Locate the cell with the specified text and output its [X, Y] center coordinate. 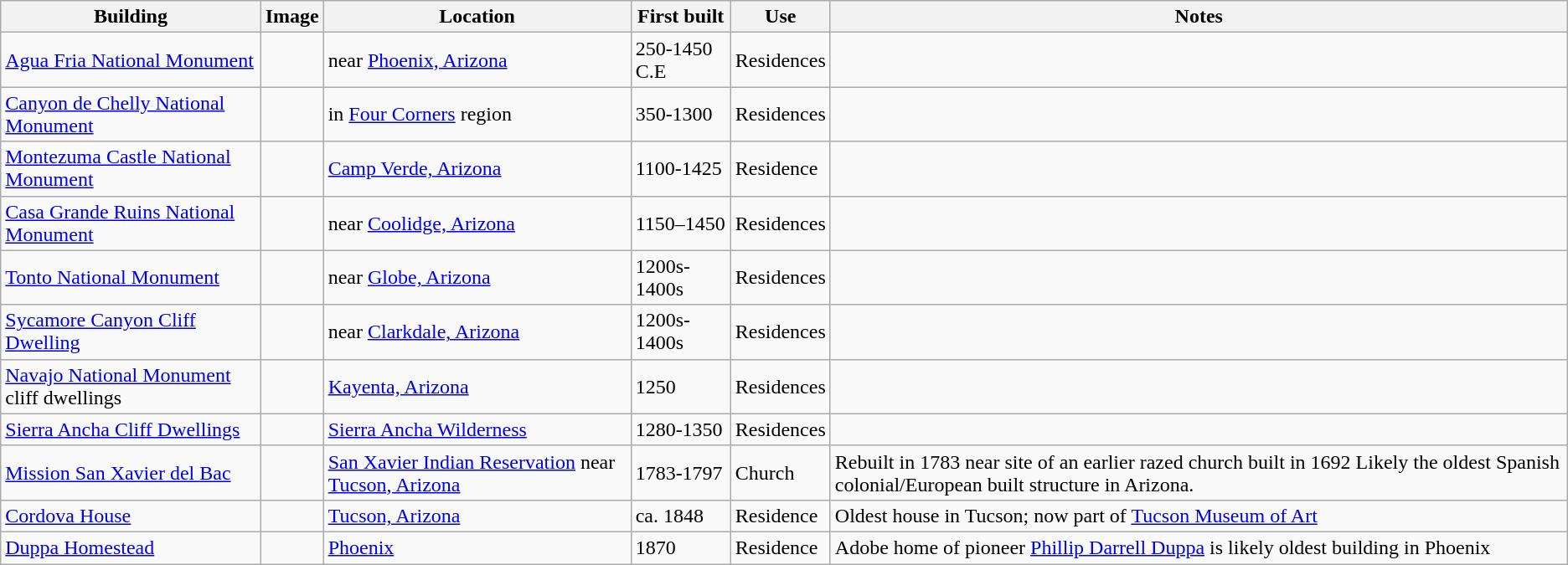
1150–1450 [680, 223]
ca. 1848 [680, 516]
Montezuma Castle National Monument [131, 169]
Tucson, Arizona [477, 516]
San Xavier Indian Reservation near Tucson, Arizona [477, 472]
Agua Fria National Monument [131, 60]
Cordova House [131, 516]
near Phoenix, Arizona [477, 60]
250-1450 C.E [680, 60]
Oldest house in Tucson; now part of Tucson Museum of Art [1199, 516]
Casa Grande Ruins National Monument [131, 223]
Sierra Ancha Cliff Dwellings [131, 429]
Kayenta, Arizona [477, 387]
Duppa Homestead [131, 547]
Notes [1199, 17]
350-1300 [680, 114]
1100-1425 [680, 169]
Building [131, 17]
Rebuilt in 1783 near site of an earlier razed church built in 1692 Likely the oldest Spanish colonial/European built structure in Arizona. [1199, 472]
First built [680, 17]
Phoenix [477, 547]
Mission San Xavier del Bac [131, 472]
Sierra Ancha Wilderness [477, 429]
Adobe home of pioneer Phillip Darrell Duppa is likely oldest building in Phoenix [1199, 547]
near Globe, Arizona [477, 278]
Sycamore Canyon Cliff Dwelling [131, 331]
Image [291, 17]
in Four Corners region [477, 114]
near Clarkdale, Arizona [477, 331]
Canyon de Chelly National Monument [131, 114]
1870 [680, 547]
1250 [680, 387]
near Coolidge, Arizona [477, 223]
Use [781, 17]
Church [781, 472]
Location [477, 17]
Navajo National Monument cliff dwellings [131, 387]
Camp Verde, Arizona [477, 169]
1280-1350 [680, 429]
Tonto National Monument [131, 278]
1783-1797 [680, 472]
